Determine the [X, Y] coordinate at the center of the cell enclosing the given text.  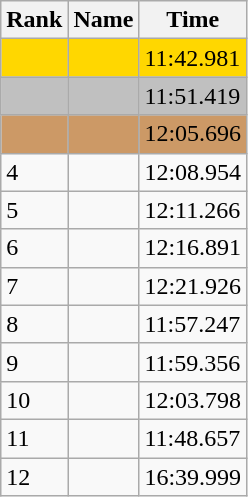
12:16.891 [193, 248]
7 [34, 286]
11:48.657 [193, 438]
12:11.266 [193, 210]
11:59.356 [193, 362]
16:39.999 [193, 477]
10 [34, 400]
11:57.247 [193, 324]
11 [34, 438]
Rank [34, 20]
8 [34, 324]
12 [34, 477]
11:42.981 [193, 58]
12:05.696 [193, 134]
11:51.419 [193, 96]
9 [34, 362]
12:21.926 [193, 286]
Name [104, 20]
12:03.798 [193, 400]
12:08.954 [193, 172]
5 [34, 210]
Time [193, 20]
6 [34, 248]
4 [34, 172]
